Detect which cell encompasses the target text, then output its [X, Y] center coordinate. 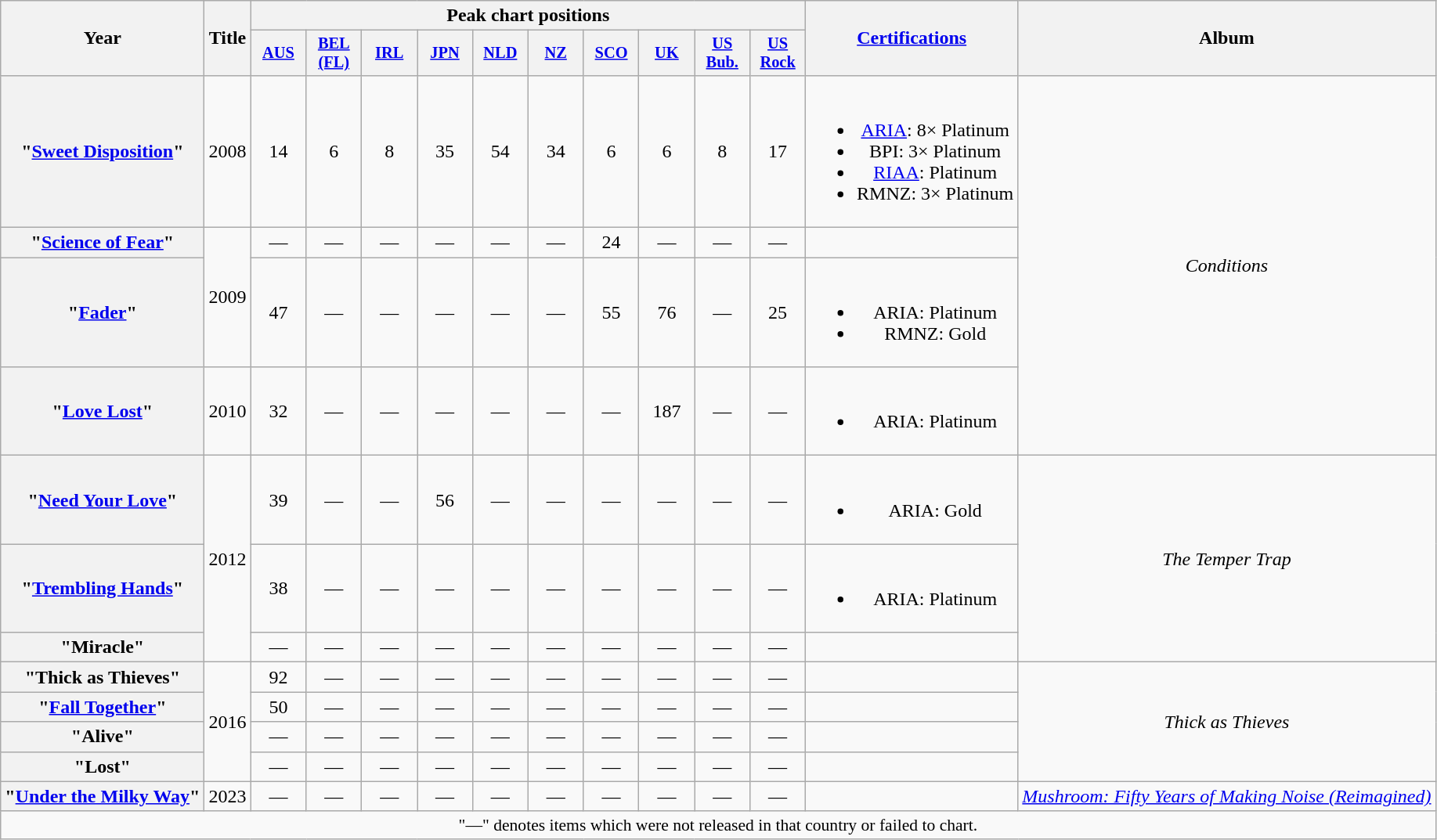
AUS [279, 53]
Certifications [912, 38]
JPN [445, 53]
Mushroom: Fifty Years of Making Noise (Reimagined) [1226, 796]
"Need Your Love" [103, 499]
56 [445, 499]
"Love Lost" [103, 412]
Thick as Thieves [1226, 722]
"Trembling Hands" [103, 589]
USRock [778, 53]
"Alive" [103, 737]
54 [500, 151]
"Lost" [103, 766]
"Fader" [103, 312]
55 [611, 312]
"Miracle" [103, 647]
"Fall Together" [103, 707]
2010 [227, 412]
2016 [227, 722]
92 [279, 677]
Album [1226, 38]
SCO [611, 53]
USBub. [722, 53]
32 [279, 412]
BEL (FL) [334, 53]
2023 [227, 796]
Title [227, 38]
NZ [556, 53]
Peak chart positions [528, 16]
"Under the Milky Way" [103, 796]
ARIA: PlatinumRMNZ: Gold [912, 312]
2009 [227, 297]
ARIA: Gold [912, 499]
UK [667, 53]
14 [279, 151]
35 [445, 151]
25 [778, 312]
"Science of Fear" [103, 243]
NLD [500, 53]
"Sweet Disposition" [103, 151]
47 [279, 312]
2012 [227, 559]
38 [279, 589]
2008 [227, 151]
34 [556, 151]
39 [279, 499]
"Thick as Thieves" [103, 677]
IRL [390, 53]
ARIA: 8× PlatinumBPI: 3× PlatinumRIAA: PlatinumRMNZ: 3× Platinum [912, 151]
187 [667, 412]
24 [611, 243]
"—" denotes items which were not released in that country or failed to chart. [718, 825]
Year [103, 38]
The Temper Trap [1226, 559]
17 [778, 151]
76 [667, 312]
50 [279, 707]
Conditions [1226, 265]
